From the cell containing the given text, extract its center point as (x, y) coordinate. 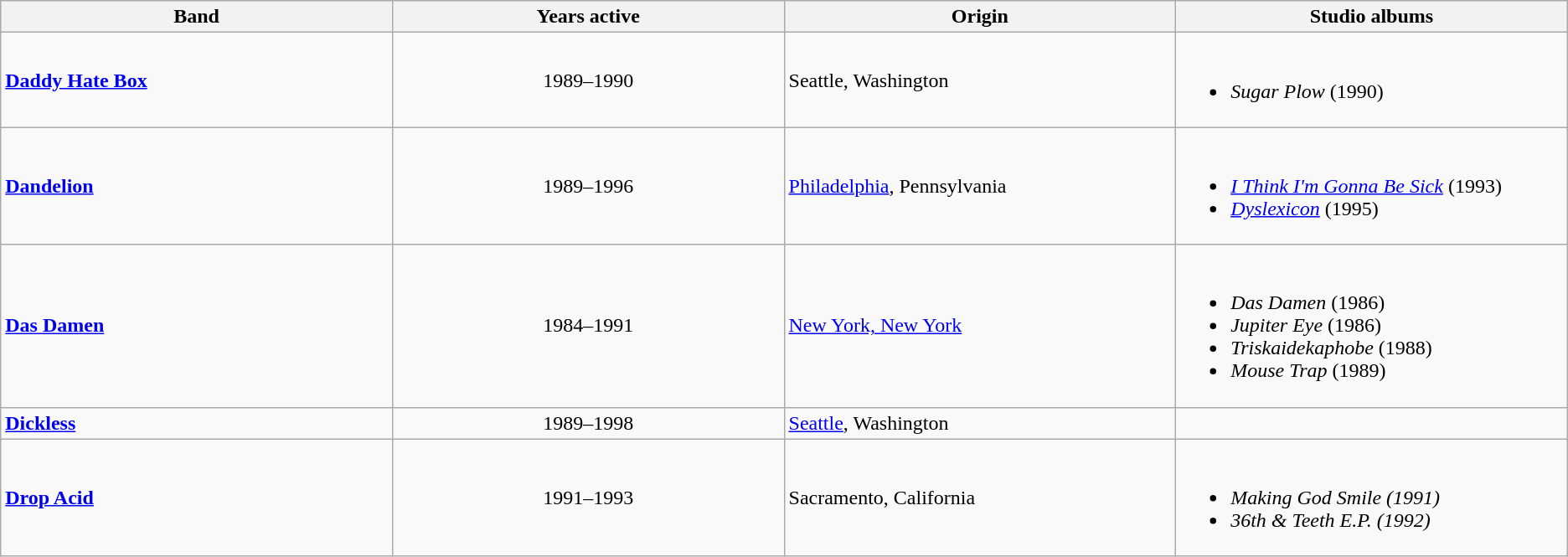
1989–1996 (588, 186)
Drop Acid (197, 498)
Daddy Hate Box (197, 80)
New York, New York (980, 326)
Das Damen (1986)Jupiter Eye (1986)Triskaidekaphobe (1988)Mouse Trap (1989) (1372, 326)
Band (197, 17)
I Think I'm Gonna Be Sick (1993)Dyslexicon (1995) (1372, 186)
Dandelion (197, 186)
Studio albums (1372, 17)
1991–1993 (588, 498)
Philadelphia, Pennsylvania (980, 186)
Dickless (197, 423)
Origin (980, 17)
1984–1991 (588, 326)
Sugar Plow (1990) (1372, 80)
1989–1990 (588, 80)
Sacramento, California (980, 498)
Years active (588, 17)
Making God Smile (1991)36th & Teeth E.P. (1992) (1372, 498)
1989–1998 (588, 423)
Das Damen (197, 326)
